Capture the cell that displays the provided text and extract its (X, Y) central coordinate. 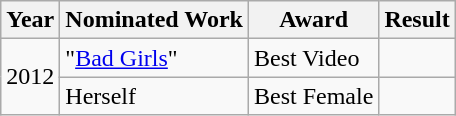
Nominated Work (154, 20)
Result (417, 20)
Year (30, 20)
Herself (154, 96)
Best Video (313, 58)
Best Female (313, 96)
"Bad Girls" (154, 58)
2012 (30, 77)
Award (313, 20)
